Capture the cell that displays the provided text and extract its (X, Y) central coordinate. 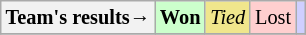
Lost (273, 17)
Tied (228, 17)
Won (180, 17)
Team's results→ (78, 17)
